Find where the given text appears and provide that cell's center as [x, y] coordinate. 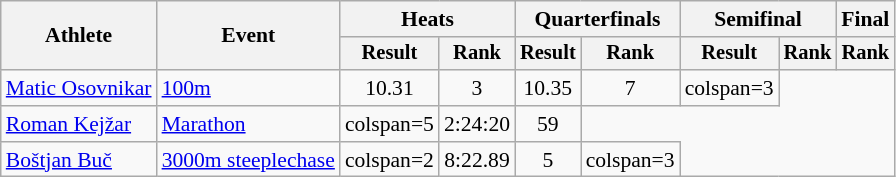
colspan=3 [730, 88]
Athlete [79, 36]
Semifinal [758, 19]
2:24:20 [477, 124]
3 [477, 88]
7 [630, 88]
100m [248, 88]
Matic Osovnikar [79, 88]
Final [865, 19]
colspan=5 [390, 124]
Quarterfinals [598, 19]
Marathon [248, 124]
Roman Kejžar [79, 124]
Event [248, 36]
10.31 [390, 88]
59 [548, 124]
Heats [428, 19]
10.35 [548, 88]
